Pinpoint the cell where the given text exists, returning its (x, y) midpoint coordinate. 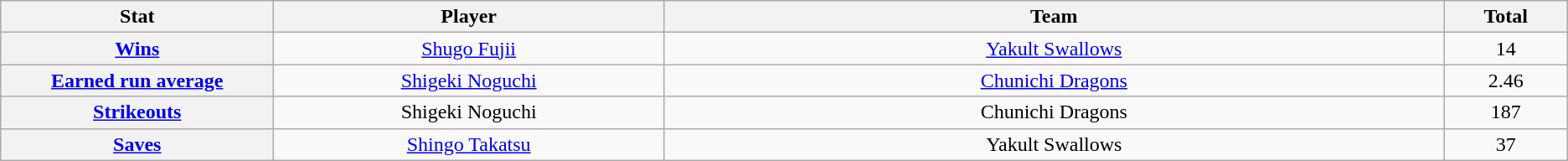
Wins (137, 49)
37 (1506, 144)
Total (1506, 17)
Stat (137, 17)
Saves (137, 144)
2.46 (1506, 80)
Earned run average (137, 80)
Team (1055, 17)
Shugo Fujii (469, 49)
Shingo Takatsu (469, 144)
187 (1506, 112)
Player (469, 17)
14 (1506, 49)
Strikeouts (137, 112)
